Extract the [X, Y] coordinate from the center of the cell holding the provided text.  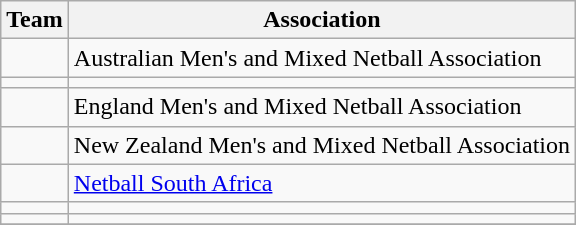
Netball South Africa [322, 183]
England Men's and Mixed Netball Association [322, 107]
Association [322, 20]
New Zealand Men's and Mixed Netball Association [322, 145]
Australian Men's and Mixed Netball Association [322, 58]
Team [35, 20]
